Determine the (X, Y) coordinate at the center of the cell enclosing the given text.  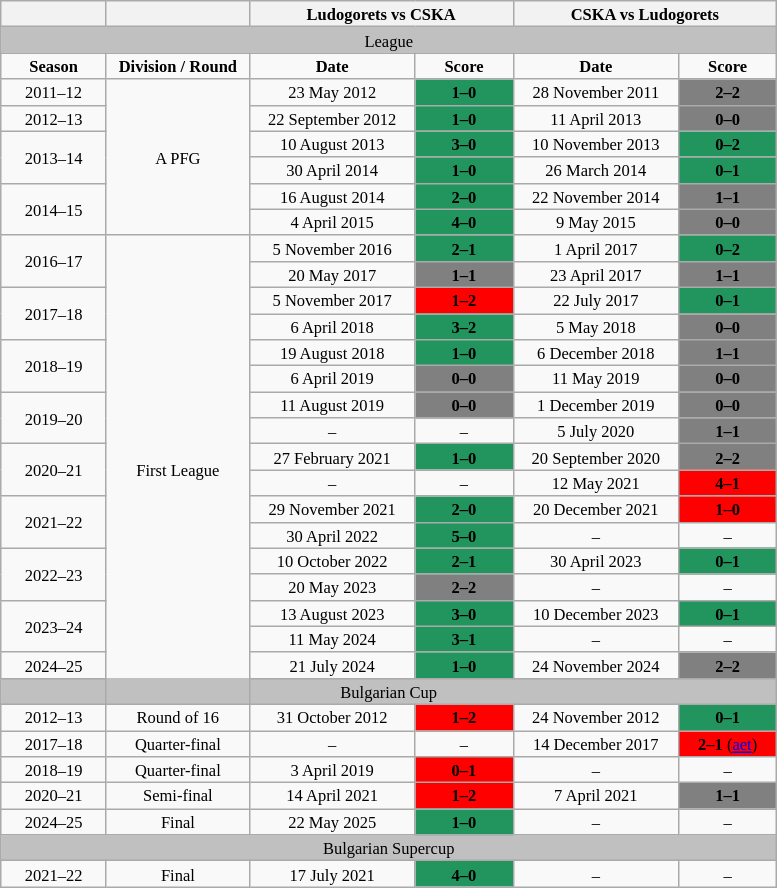
2–1 (aet) (728, 743)
11 May 2019 (596, 379)
29 November 2021 (332, 509)
23 April 2017 (596, 274)
22 July 2017 (596, 300)
20 May 2023 (332, 587)
20 May 2017 (332, 274)
19 August 2018 (332, 353)
7 April 2021 (596, 796)
Bulgarian Cup (389, 691)
16 August 2014 (332, 196)
2016–17 (54, 261)
22 September 2012 (332, 118)
13 August 2023 (332, 613)
4 April 2015 (332, 222)
5–0 (464, 535)
22 May 2025 (332, 822)
3–2 (464, 327)
2019–20 (54, 418)
A PFG (178, 157)
First League (178, 470)
Round of 16 (178, 717)
CSKA vs Ludogorets (645, 14)
5 July 2020 (596, 431)
24 November 2012 (596, 717)
23 May 2012 (332, 92)
10 December 2023 (596, 613)
Season (54, 66)
11 August 2019 (332, 405)
2022–23 (54, 574)
28 November 2011 (596, 92)
Semi-final (178, 796)
6 December 2018 (596, 353)
14 December 2017 (596, 743)
24 November 2024 (596, 665)
2013–14 (54, 157)
5 May 2018 (596, 327)
10 October 2022 (332, 561)
2011–12 (54, 92)
27 February 2021 (332, 457)
Division / Round (178, 66)
12 May 2021 (596, 483)
11 May 2024 (332, 639)
6 April 2019 (332, 379)
Ludogorets vs CSKA (381, 14)
League (389, 40)
21 July 2024 (332, 665)
2014–15 (54, 209)
20 September 2020 (596, 457)
3–1 (464, 639)
26 March 2014 (596, 170)
30 April 2014 (332, 170)
1 April 2017 (596, 248)
17 July 2021 (332, 874)
10 November 2013 (596, 144)
3 April 2019 (332, 770)
5 November 2017 (332, 300)
10 August 2013 (332, 144)
1 December 2019 (596, 405)
4–1 (728, 483)
11 April 2013 (596, 118)
5 November 2016 (332, 248)
6 April 2018 (332, 327)
9 May 2015 (596, 222)
14 April 2021 (332, 796)
2023–24 (54, 626)
30 April 2023 (596, 561)
22 November 2014 (596, 196)
31 October 2012 (332, 717)
30 April 2022 (332, 535)
20 December 2021 (596, 509)
Bulgarian Supercup (389, 848)
